For the text-containing cell, return its midpoint in (x, y) coordinate format. 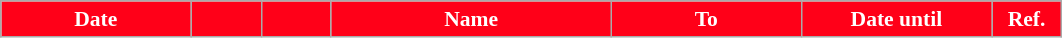
Ref. (1027, 19)
Date (96, 19)
Name (471, 19)
Date until (896, 19)
To (706, 19)
